From the cell containing the given text, extract its center point as [X, Y] coordinate. 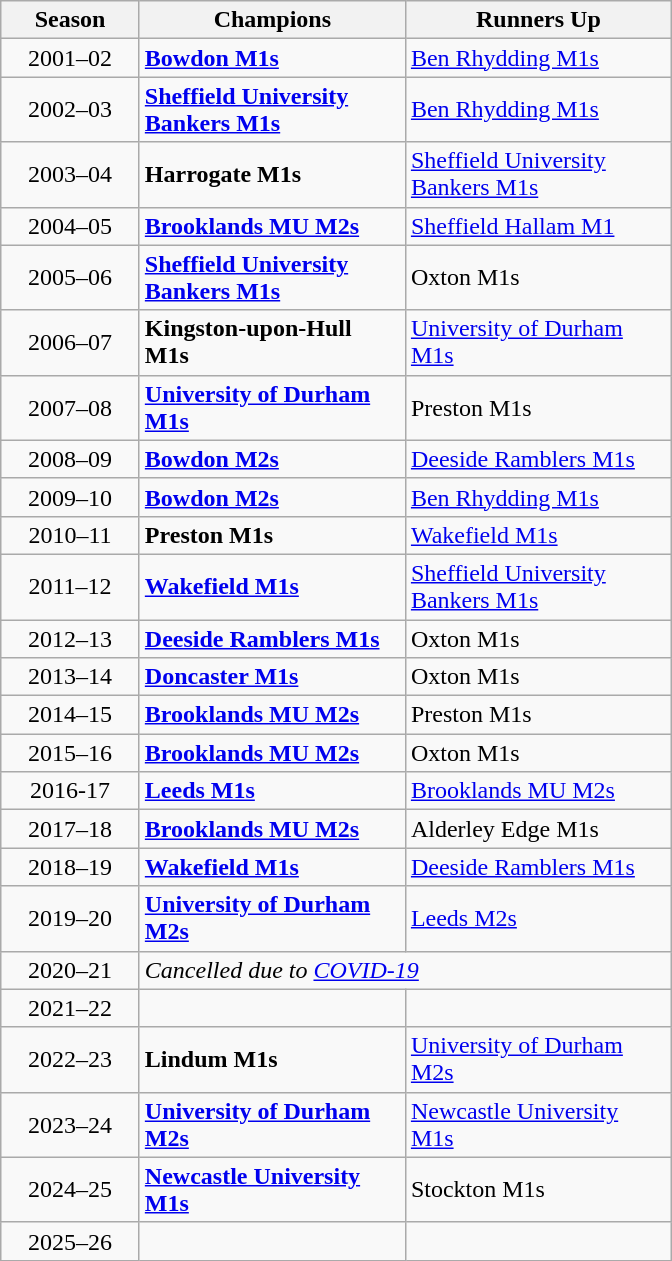
2002–03 [70, 110]
2019–20 [70, 918]
2005–06 [70, 278]
2009–10 [70, 497]
2013–14 [70, 677]
2012–13 [70, 639]
Cancelled due to COVID-19 [405, 970]
Alderley Edge M1s [538, 829]
Season [70, 20]
2007–08 [70, 408]
Leeds M1s [272, 791]
2006–07 [70, 342]
2014–15 [70, 715]
2017–18 [70, 829]
2010–11 [70, 535]
Lindum M1s [272, 1060]
2020–21 [70, 970]
2008–09 [70, 459]
2016-17 [70, 791]
2018–19 [70, 867]
2024–25 [70, 1190]
2004–05 [70, 226]
Bowdon M1s [272, 58]
2001–02 [70, 58]
2011–12 [70, 586]
Champions [272, 20]
2025–26 [70, 1241]
2022–23 [70, 1060]
Kingston-upon-Hull M1s [272, 342]
2015–16 [70, 753]
Leeds M2s [538, 918]
Sheffield Hallam M1 [538, 226]
Runners Up [538, 20]
2023–24 [70, 1124]
2021–22 [70, 1008]
Stockton M1s [538, 1190]
Harrogate M1s [272, 174]
2003–04 [70, 174]
Doncaster M1s [272, 677]
